Identify which cell holds the provided text, then report its [X, Y] central coordinate. 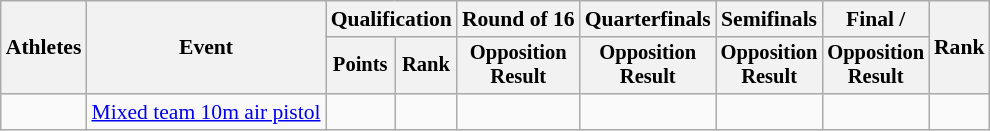
Quarterfinals [648, 19]
Round of 16 [518, 19]
Semifinals [770, 19]
Final / [876, 19]
Mixed team 10m air pistol [206, 112]
Event [206, 48]
Points [360, 66]
Athletes [44, 48]
Qualification [392, 19]
